Determine the [x, y] coordinate at the center of the cell enclosing the given text.  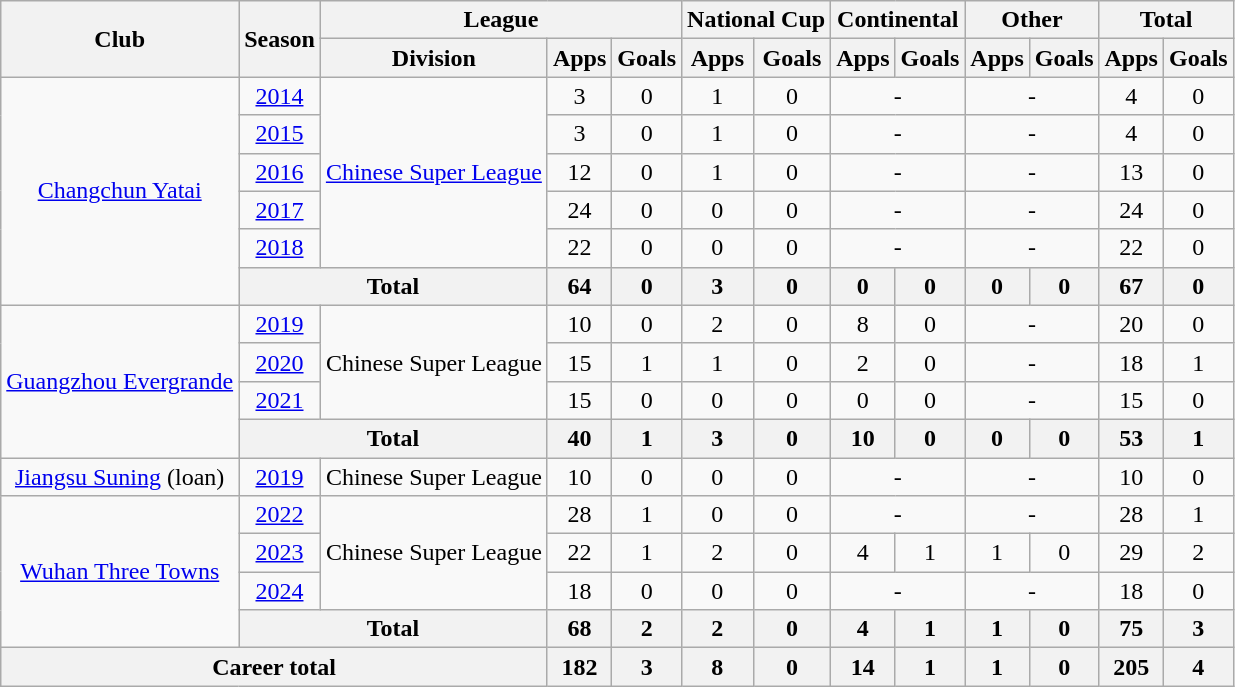
Wuhan Three Towns [120, 572]
2022 [280, 515]
Season [280, 39]
Guangzhou Evergrande [120, 381]
75 [1131, 629]
205 [1131, 667]
2014 [280, 96]
13 [1131, 172]
2024 [280, 591]
14 [863, 667]
64 [579, 286]
National Cup [756, 20]
29 [1131, 553]
2015 [280, 134]
2017 [280, 210]
2021 [280, 400]
Other [1032, 20]
2016 [280, 172]
2018 [280, 248]
182 [579, 667]
67 [1131, 286]
20 [1131, 324]
12 [579, 172]
Continental [898, 20]
40 [579, 438]
Division [434, 58]
Club [120, 39]
Changchun Yatai [120, 191]
2020 [280, 362]
Jiangsu Suning (loan) [120, 477]
2023 [280, 553]
53 [1131, 438]
68 [579, 629]
League [500, 20]
Career total [274, 667]
